Capture the cell that displays the provided text and extract its [X, Y] central coordinate. 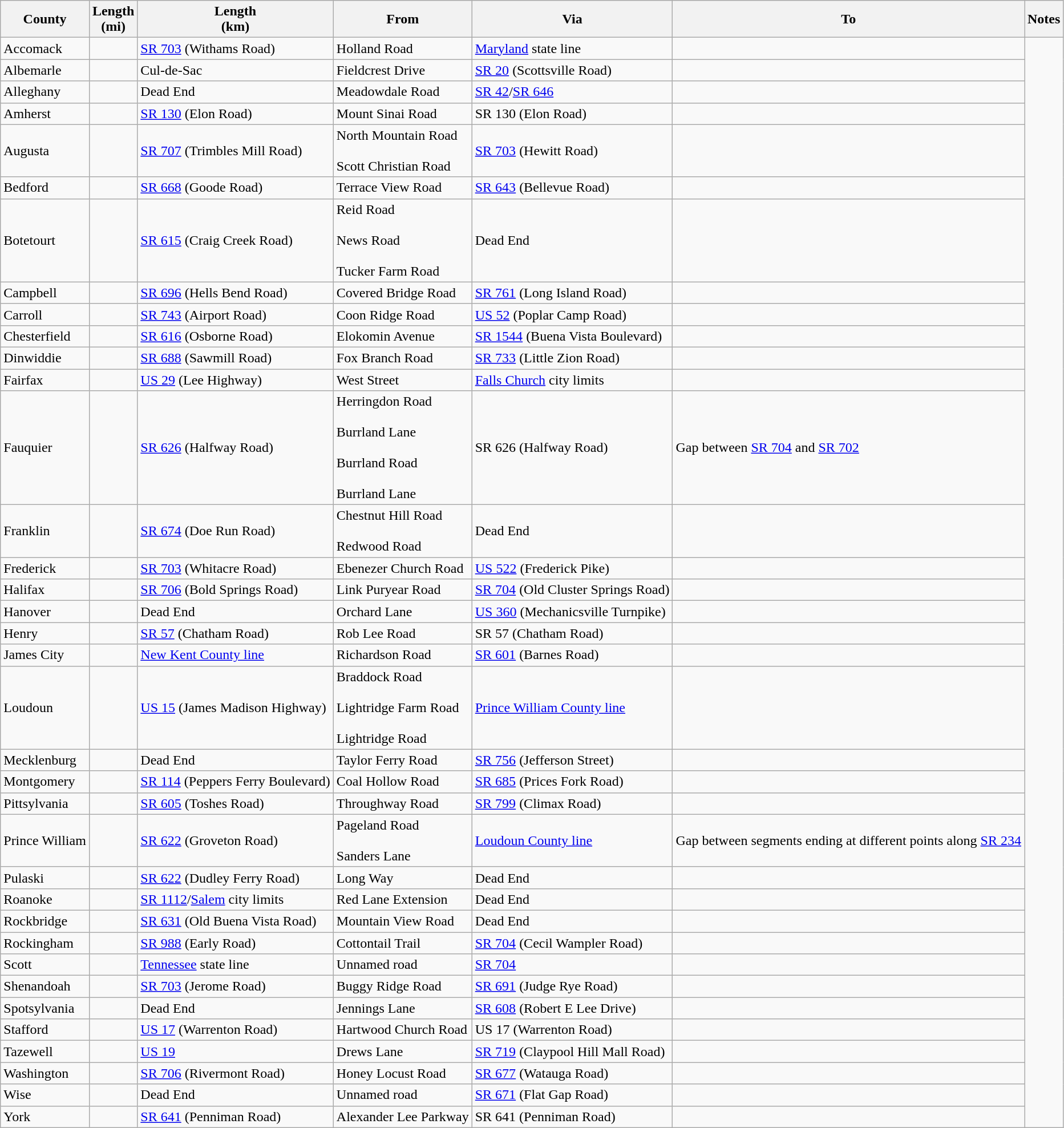
Alexander Lee Parkway [403, 1117]
Reid RoadNews RoadTucker Farm Road [403, 240]
Campbell [45, 293]
Carroll [45, 314]
Terrace View Road [403, 188]
US 52 (Poplar Camp Road) [572, 314]
SR 631 (Old Buena Vista Road) [235, 921]
Length(mi) [113, 19]
Rockingham [45, 943]
Halifax [45, 590]
Jennings Lane [403, 1008]
Throughway Road [403, 803]
Honey Locust Road [403, 1073]
Hanover [45, 612]
Red Lane Extension [403, 899]
SR 703 (Withams Road) [235, 48]
Shenandoah [45, 987]
Fairfax [45, 379]
Accomack [45, 48]
Holland Road [403, 48]
Stafford [45, 1030]
Long Way [403, 878]
Scott [45, 965]
SR 988 (Early Road) [235, 943]
Amherst [45, 114]
Fauquier [45, 448]
SR 688 (Sawmill Road) [235, 358]
Augusta [45, 151]
Loudoun [45, 707]
Falls Church city limits [572, 379]
US 15 (James Madison Highway) [235, 707]
Maryland state line [572, 48]
SR 615 (Craig Creek Road) [235, 240]
US 360 (Mechanicsville Turnpike) [572, 612]
Buggy Ridge Road [403, 987]
SR 20 (Scottsville Road) [572, 70]
North Mountain RoadScott Christian Road [403, 151]
Henry [45, 633]
Richardson Road [403, 655]
SR 756 (Jefferson Street) [572, 760]
SR 704 (Cecil Wampler Road) [572, 943]
SR 42/SR 646 [572, 92]
SR 706 (Rivermont Road) [235, 1073]
Via [572, 19]
Braddock RoadLightridge Farm RoadLightridge Road [403, 707]
Bedford [45, 188]
Dinwiddie [45, 358]
SR 1544 (Buena Vista Boulevard) [572, 336]
Gap between SR 704 and SR 702 [849, 448]
Albemarle [45, 70]
New Kent County line [235, 655]
SR 761 (Long Island Road) [572, 293]
Mecklenburg [45, 760]
US 29 (Lee Highway) [235, 379]
Link Puryear Road [403, 590]
Orchard Lane [403, 612]
Roanoke [45, 899]
Washington [45, 1073]
SR 114 (Peppers Ferry Boulevard) [235, 782]
SR 743 (Airport Road) [235, 314]
Taylor Ferry Road [403, 760]
SR 668 (Goode Road) [235, 188]
Gap between segments ending at different points along SR 234 [849, 840]
Pageland RoadSanders Lane [403, 840]
SR 608 (Robert E Lee Drive) [572, 1008]
SR 733 (Little Zion Road) [572, 358]
James City [45, 655]
Montgomery [45, 782]
To [849, 19]
Mount Sinai Road [403, 114]
Chestnut Hill RoadRedwood Road [403, 531]
Alleghany [45, 92]
SR 703 (Hewitt Road) [572, 151]
Coal Hollow Road [403, 782]
Pittsylvania [45, 803]
SR 719 (Claypool Hill Mall Road) [572, 1052]
West Street [403, 379]
SR 1112/Salem city limits [235, 899]
Elokomin Avenue [403, 336]
Prince William County line [572, 707]
SR 704 [572, 965]
Chesterfield [45, 336]
SR 622 (Groveton Road) [235, 840]
Fox Branch Road [403, 358]
SR 703 (Jerome Road) [235, 987]
Meadowdale Road [403, 92]
Frederick [45, 568]
Rockbridge [45, 921]
Cul-de-Sac [235, 70]
Wise [45, 1095]
Coon Ridge Road [403, 314]
SR 643 (Bellevue Road) [572, 188]
Notes [1044, 19]
Hartwood Church Road [403, 1030]
SR 601 (Barnes Road) [572, 655]
Pulaski [45, 878]
SR 677 (Watauga Road) [572, 1073]
SR 605 (Toshes Road) [235, 803]
Spotsylvania [45, 1008]
Botetourt [45, 240]
York [45, 1117]
Loudoun County line [572, 840]
SR 696 (Hells Bend Road) [235, 293]
Tazewell [45, 1052]
SR 703 (Whitacre Road) [235, 568]
US 522 (Frederick Pike) [572, 568]
SR 704 (Old Cluster Springs Road) [572, 590]
Herringdon RoadBurrland LaneBurrland RoadBurrland Lane [403, 448]
Drews Lane [403, 1052]
Fieldcrest Drive [403, 70]
SR 671 (Flat Gap Road) [572, 1095]
Franklin [45, 531]
SR 616 (Osborne Road) [235, 336]
Cottontail Trail [403, 943]
Rob Lee Road [403, 633]
US 19 [235, 1052]
Tennessee state line [235, 965]
SR 622 (Dudley Ferry Road) [235, 878]
SR 799 (Climax Road) [572, 803]
Ebenezer Church Road [403, 568]
SR 706 (Bold Springs Road) [235, 590]
SR 691 (Judge Rye Road) [572, 987]
Length(km) [235, 19]
SR 707 (Trimbles Mill Road) [235, 151]
Prince William [45, 840]
Mountain View Road [403, 921]
SR 674 (Doe Run Road) [235, 531]
SR 685 (Prices Fork Road) [572, 782]
Covered Bridge Road [403, 293]
County [45, 19]
From [403, 19]
